Search for the cell housing the specified text and yield its (x, y) center coordinate. 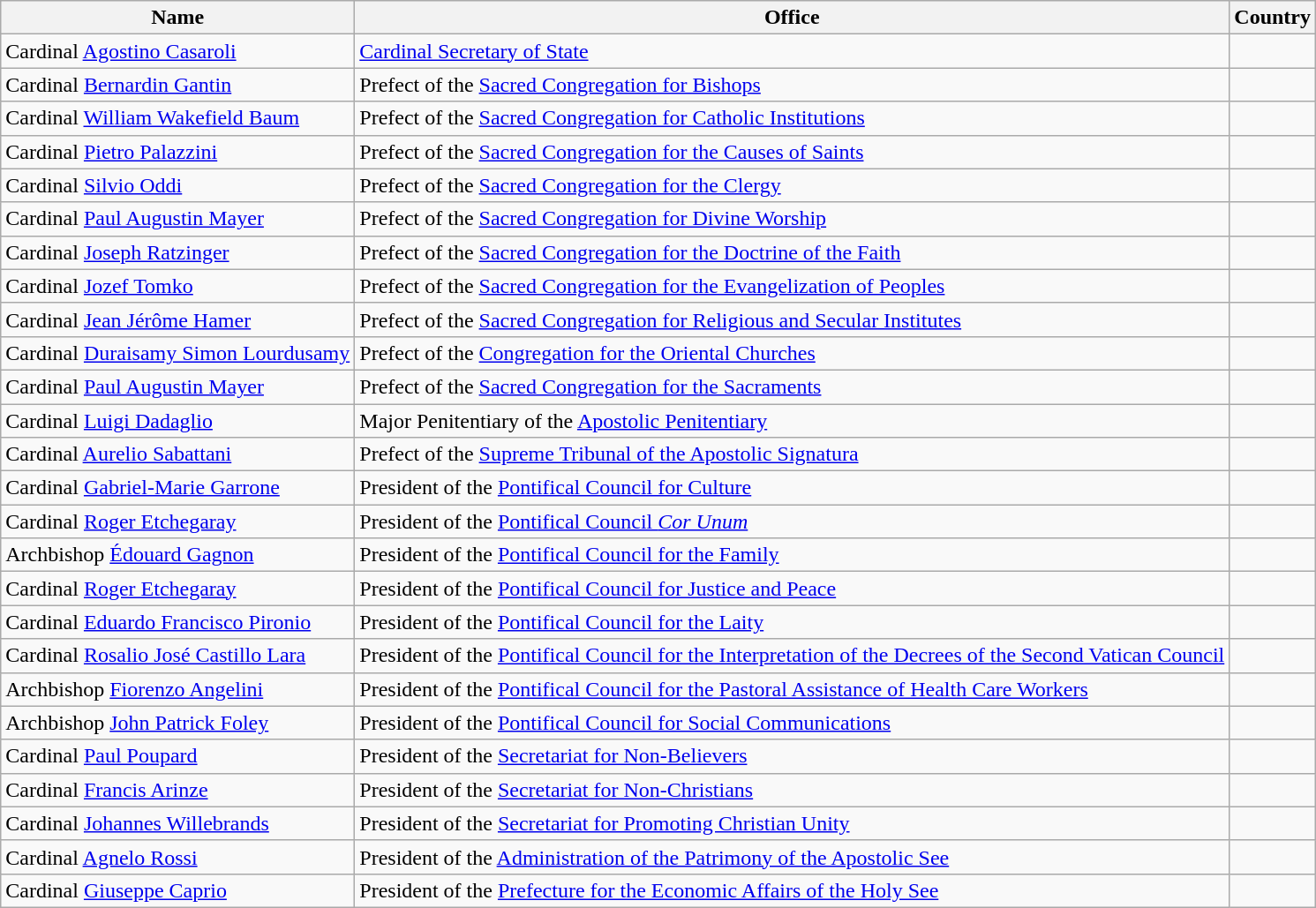
President of the Administration of the Patrimony of the Apostolic See (793, 857)
Cardinal Agnelo Rossi (178, 857)
Cardinal Joseph Ratzinger (178, 252)
Cardinal William Wakefield Baum (178, 118)
Cardinal Giuseppe Caprio (178, 890)
Archbishop John Patrick Foley (178, 723)
Cardinal Luigi Dadaglio (178, 421)
Cardinal Jean Jérôme Hamer (178, 319)
Prefect of the Sacred Congregation for the Sacraments (793, 386)
Major Penitentiary of the Apostolic Penitentiary (793, 421)
Cardinal Secretary of State (793, 51)
President of the Pontifical Council for the Family (793, 555)
Prefect of the Sacred Congregation for Catholic Institutions (793, 118)
Cardinal Rosalio José Castillo Lara (178, 656)
Cardinal Silvio Oddi (178, 185)
President of the Pontifical Council for the Pastoral Assistance of Health Care Workers (793, 689)
Cardinal Aurelio Sabattani (178, 454)
Cardinal Eduardo Francisco Pironio (178, 622)
Prefect of the Sacred Congregation for Bishops (793, 85)
Prefect of the Congregation for the Oriental Churches (793, 353)
Office (793, 18)
Archbishop Fiorenzo Angelini (178, 689)
Prefect of the Supreme Tribunal of the Apostolic Signatura (793, 454)
President of the Pontifical Council for Justice and Peace (793, 589)
Archbishop Édouard Gagnon (178, 555)
President of the Secretariat for Promoting Christian Unity (793, 823)
Cardinal Paul Poupard (178, 756)
Prefect of the Sacred Congregation for the Doctrine of the Faith (793, 252)
Cardinal Duraisamy Simon Lourdusamy (178, 353)
Country (1273, 18)
Cardinal Agostino Casaroli (178, 51)
President of the Secretariat for Non-Christians (793, 790)
Cardinal Gabriel-Marie Garrone (178, 488)
President of the Secretariat for Non-Believers (793, 756)
Cardinal Jozef Tomko (178, 286)
President of the Pontifical Council Cor Unum (793, 522)
Prefect of the Sacred Congregation for the Clergy (793, 185)
Prefect of the Sacred Congregation for Divine Worship (793, 219)
President of the Pontifical Council for Culture (793, 488)
Cardinal Bernardin Gantin (178, 85)
President of the Pontifical Council for the Laity (793, 622)
President of the Pontifical Council for Social Communications (793, 723)
Prefect of the Sacred Congregation for the Evangelization of Peoples (793, 286)
Cardinal Francis Arinze (178, 790)
Cardinal Pietro Palazzini (178, 152)
Name (178, 18)
Cardinal Johannes Willebrands (178, 823)
Prefect of the Sacred Congregation for Religious and Secular Institutes (793, 319)
President of the Prefecture for the Economic Affairs of the Holy See (793, 890)
President of the Pontifical Council for the Interpretation of the Decrees of the Second Vatican Council (793, 656)
Prefect of the Sacred Congregation for the Causes of Saints (793, 152)
